Capture the cell that displays the provided text and extract its (x, y) central coordinate. 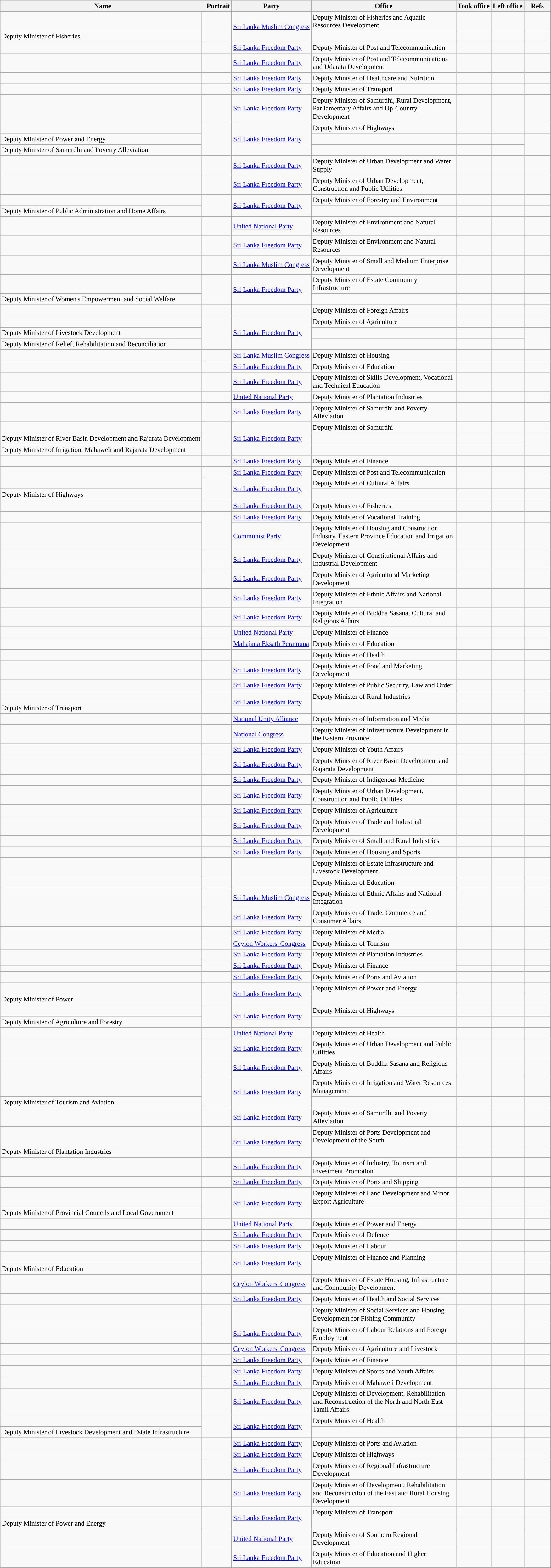
Deputy Minister of Post and Telecommunications and Udarata Development (384, 63)
Deputy Minister of Agricultural Marketing Development (384, 579)
Took office (474, 6)
Office (384, 6)
Deputy Minister of Vocational Training (384, 517)
Deputy Minister of Skills Development, Vocational and Technical Education (384, 381)
Mahajana Eksath Peramuna (271, 644)
Deputy Minister of Constitutional Affairs and Industrial Development (384, 560)
Deputy Minister of Urban Development and Public Utilities (384, 1048)
Deputy Minister of Provincial Councils and Local Government (101, 1213)
Deputy Minister of Foreign Affairs (384, 311)
Deputy Minister of Infrastructure Development in the Eastern Province (384, 735)
Deputy Minister of Buddha Sasana, Cultural and Religious Affairs (384, 618)
Deputy Minister of Ports and Shipping (384, 1182)
Communist Party (271, 536)
Deputy Minister of Media (384, 932)
Deputy Minister of Estate Community Infrastructure (384, 284)
Deputy Minister of Social Services and Housing Development for Fishing Community (384, 1314)
Deputy Minister of Buddha Sasana and Religious Affairs (384, 1068)
Deputy Minister of Development, Rehabilitation and Reconstruction of the East and Rural Housing Development (384, 1493)
National Congress (271, 735)
Deputy Minister of Information and Media (384, 719)
Deputy Minister of Finance and Planning (384, 1258)
Deputy Minister of Public Security, Law and Order (384, 685)
Deputy Minister of Tourism and Aviation (101, 1102)
Deputy Minister of Southern Regional Development (384, 1539)
Deputy Minister of Healthcare and Nutrition (384, 78)
Deputy Minister of Sports and Youth Affairs (384, 1371)
Name (103, 6)
Deputy Minister of Education and Higher Education (384, 1558)
Deputy Minister of Cultural Affairs (384, 483)
Left office (508, 6)
Deputy Minister of Small and Medium Enterprise Development (384, 265)
Deputy Minister of Women's Empowerment and Social Welfare (101, 299)
Party (271, 6)
Deputy Minister of Livestock Development (101, 333)
Deputy Minister of Forestry and Environment (384, 200)
Deputy Minister of Trade and Industrial Development (384, 826)
Deputy Minister of Samurdhi, Rural Development, Parliamentary Affairs and Up-Country Development (384, 109)
National Unity Alliance (271, 719)
Deputy Minister of Regional Infrastructure Development (384, 1470)
Deputy Minister of Trade, Commerce and Consumer Affairs (384, 917)
Deputy Minister of Public Administration and Home Affairs (101, 211)
Deputy Minister of Relief, Rehabilitation and Reconciliation (101, 344)
Deputy Minister of Youth Affairs (384, 750)
Deputy Minister of Housing (384, 355)
Deputy Minister of Urban Development and Water Supply (384, 166)
Deputy Minister of Small and Rural Industries (384, 841)
Deputy Minister of Estate Infrastructure and Livestock Development (384, 867)
Deputy Minister of Housing and Construction Industry, Eastern Province Education and Irrigation Development (384, 536)
Deputy Minister of Defence (384, 1235)
Deputy Minister of Labour Relations and Foreign Employment (384, 1334)
Deputy Minister of Food and Marketing Development (384, 670)
Deputy Minister of Livestock Development and Estate Infrastructure (101, 1432)
Deputy Minister of Irrigation, Mahaweli and Rajarata Development (101, 450)
Portrait (218, 6)
Deputy Minister of Samurdhi (384, 427)
Deputy Minister of Mahaweli Development (384, 1383)
Refs (537, 6)
Deputy Minister of Tourism (384, 944)
Deputy Minister of Labour (384, 1246)
Deputy Minister of Estate Housing, Infrastructure and Community Development (384, 1284)
Deputy Minister of Rural Industries (384, 697)
Deputy Minister of Fisheries and Aquatic Resources Development (384, 21)
Deputy Minister of Land Development and Minor Export Agriculture (384, 1197)
Deputy Minister of Agriculture and Livestock (384, 1349)
Deputy Minister of Industry, Tourism and Investment Promotion (384, 1167)
Deputy Minister of Agriculture and Forestry (101, 1022)
Deputy Minister of Power (101, 1000)
Deputy Minister of Development, Rehabilitation and Reconstruction of the North and North East Tamil Affairs (384, 1402)
Deputy Minister of Housing and Sports (384, 852)
Deputy Minister of Health and Social Services (384, 1299)
Deputy Minister of Ports Development and Development of the South (384, 1137)
Deputy Minister of Indigenous Medicine (384, 780)
Deputy Minister of Irrigation and Water Resources Management (384, 1087)
